Provide the [x, y] coordinate of the cell's center where the given text is located.  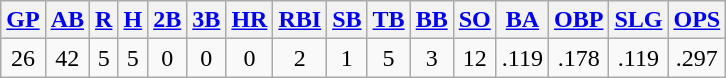
2 [300, 58]
GP [23, 20]
42 [67, 58]
BB [432, 20]
BA [522, 20]
3B [206, 20]
R [104, 20]
12 [474, 58]
TB [388, 20]
HR [250, 20]
.178 [578, 58]
1 [347, 58]
H [133, 20]
RBI [300, 20]
SO [474, 20]
AB [67, 20]
.297 [697, 58]
26 [23, 58]
3 [432, 58]
OBP [578, 20]
SLG [638, 20]
OPS [697, 20]
2B [168, 20]
SB [347, 20]
